Extract the [x, y] coordinate from the center of the cell holding the provided text.  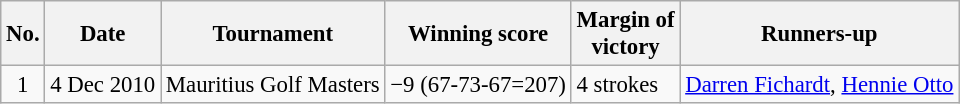
1 [23, 85]
Mauritius Golf Masters [272, 85]
No. [23, 34]
Darren Fichardt, Hennie Otto [820, 85]
4 Dec 2010 [103, 85]
Margin ofvictory [626, 34]
Winning score [478, 34]
−9 (67-73-67=207) [478, 85]
Tournament [272, 34]
Date [103, 34]
Runners-up [820, 34]
4 strokes [626, 85]
